Extract the (X, Y) coordinate from the center of the cell holding the provided text.  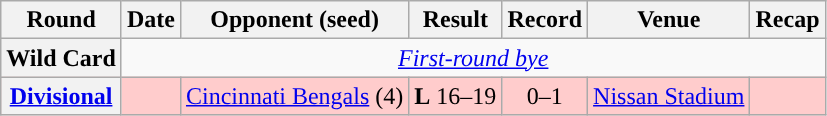
Wild Card (62, 58)
0–1 (545, 96)
Cincinnati Bengals (4) (294, 96)
Venue (669, 20)
L 16–19 (456, 96)
Result (456, 20)
Recap (788, 20)
Opponent (seed) (294, 20)
Round (62, 20)
First-round bye (473, 58)
Record (545, 20)
Nissan Stadium (669, 96)
Date (150, 20)
Divisional (62, 96)
